For the text-containing cell, return its midpoint in [X, Y] coordinate format. 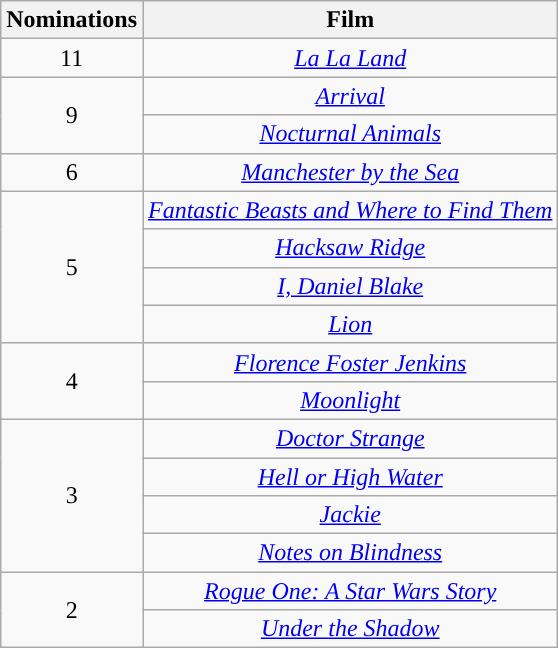
Florence Foster Jenkins [350, 362]
Hell or High Water [350, 477]
Nocturnal Animals [350, 134]
Film [350, 20]
Arrival [350, 96]
2 [72, 610]
Doctor Strange [350, 438]
Hacksaw Ridge [350, 248]
Notes on Blindness [350, 553]
3 [72, 495]
Lion [350, 324]
Nominations [72, 20]
La La Land [350, 58]
I, Daniel Blake [350, 286]
Moonlight [350, 400]
6 [72, 172]
11 [72, 58]
5 [72, 267]
Manchester by the Sea [350, 172]
Fantastic Beasts and Where to Find Them [350, 210]
Jackie [350, 515]
Rogue One: A Star Wars Story [350, 591]
4 [72, 381]
Under the Shadow [350, 629]
9 [72, 115]
